Find where the given text appears and provide that cell's center as (X, Y) coordinate. 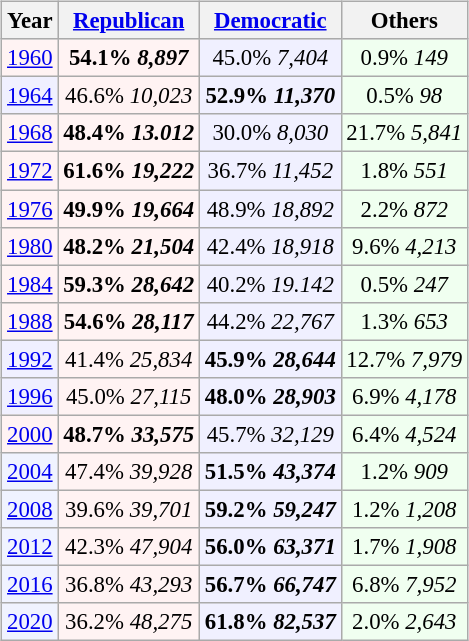
46.6% 10,023 (129, 96)
2016 (30, 584)
36.8% 43,293 (129, 584)
49.9% 19,664 (129, 209)
9.6% 4,213 (404, 246)
59.2% 59,247 (270, 509)
36.2% 48,275 (129, 622)
30.0% 8,030 (270, 133)
39.6% 39,701 (129, 509)
1.8% 551 (404, 171)
1.2% 909 (404, 472)
Republican (129, 21)
42.4% 18,918 (270, 246)
0.5% 98 (404, 96)
2.0% 2,643 (404, 622)
2004 (30, 472)
51.5% 43,374 (270, 472)
48.7% 33,575 (129, 434)
2012 (30, 547)
1.7% 1,908 (404, 547)
36.7% 11,452 (270, 171)
2008 (30, 509)
45.9% 28,644 (270, 359)
59.3% 28,642 (129, 284)
1984 (30, 284)
1968 (30, 133)
54.1% 8,897 (129, 58)
Others (404, 21)
45.7% 32,129 (270, 434)
0.5% 247 (404, 284)
12.7% 7,979 (404, 359)
44.2% 22,767 (270, 321)
48.0% 28,903 (270, 396)
56.7% 66,747 (270, 584)
1976 (30, 209)
6.8% 7,952 (404, 584)
2.2% 872 (404, 209)
1996 (30, 396)
1992 (30, 359)
1988 (30, 321)
0.9% 149 (404, 58)
48.9% 18,892 (270, 209)
48.2% 21,504 (129, 246)
61.8% 82,537 (270, 622)
40.2% 19.142 (270, 284)
47.4% 39,928 (129, 472)
1960 (30, 58)
2000 (30, 434)
Democratic (270, 21)
52.9% 11,370 (270, 96)
1980 (30, 246)
1964 (30, 96)
56.0% 63,371 (270, 547)
48.4% 13.012 (129, 133)
1.2% 1,208 (404, 509)
61.6% 19,222 (129, 171)
2020 (30, 622)
1972 (30, 171)
41.4% 25,834 (129, 359)
Year (30, 21)
1.3% 653 (404, 321)
54.6% 28,117 (129, 321)
21.7% 5,841 (404, 133)
6.9% 4,178 (404, 396)
42.3% 47,904 (129, 547)
45.0% 7,404 (270, 58)
45.0% 27,115 (129, 396)
6.4% 4,524 (404, 434)
